Identify which cell holds the provided text, then report its (x, y) central coordinate. 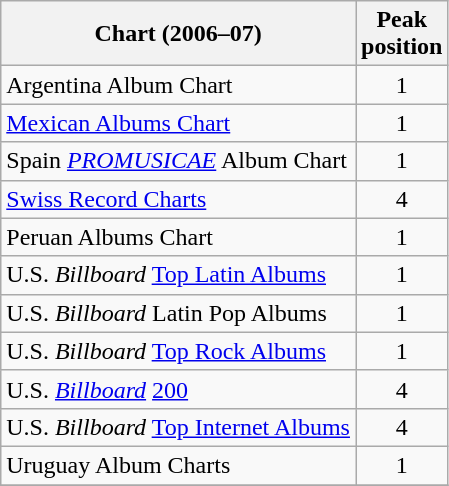
Argentina Album Chart (178, 85)
U.S. Billboard Top Rock Albums (178, 351)
U.S. Billboard Top Latin Albums (178, 275)
Spain PROMUSICAE Album Chart (178, 161)
Uruguay Album Charts (178, 465)
Mexican Albums Chart (178, 123)
U.S. Billboard 200 (178, 389)
Peruan Albums Chart (178, 237)
Swiss Record Charts (178, 199)
U.S. Billboard Latin Pop Albums (178, 313)
U.S. Billboard Top Internet Albums (178, 427)
Chart (2006–07) (178, 34)
Peakposition (402, 34)
